Search for the cell housing the specified text and yield its (X, Y) center coordinate. 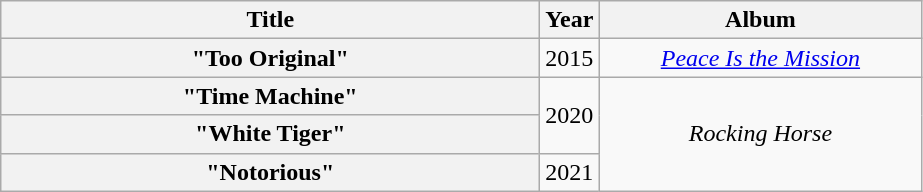
Title (270, 20)
2020 (570, 115)
"Notorious" (270, 172)
2021 (570, 172)
Rocking Horse (760, 134)
Peace Is the Mission (760, 58)
2015 (570, 58)
"Time Machine" (270, 96)
Album (760, 20)
Year (570, 20)
"White Tiger" (270, 134)
"Too Original" (270, 58)
